Locate the cell with the specified text and output its (X, Y) center coordinate. 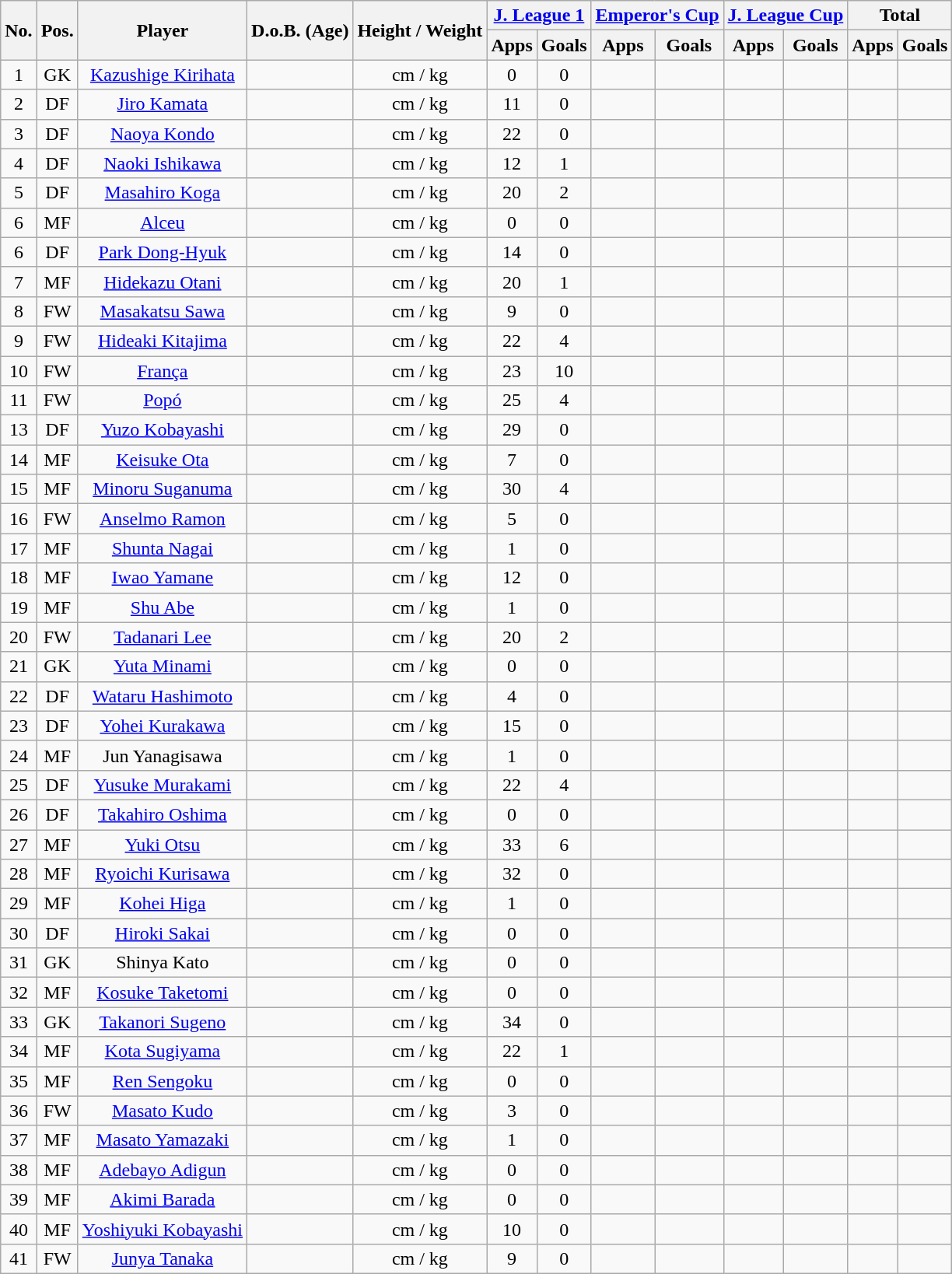
40 (19, 1229)
Hideaki Kitajima (162, 341)
Naoya Kondo (162, 134)
19 (19, 607)
24 (19, 755)
Iwao Yamane (162, 578)
França (162, 371)
26 (19, 814)
Akimi Barada (162, 1199)
Height / Weight (420, 30)
Shu Abe (162, 607)
Takanori Sugeno (162, 1022)
Kazushige Kirihata (162, 75)
27 (19, 844)
31 (19, 963)
Shunta Nagai (162, 548)
13 (19, 430)
Pos. (58, 30)
Junya Tanaka (162, 1258)
Popó (162, 401)
35 (19, 1081)
D.o.B. (Age) (300, 30)
Minoru Suganuma (162, 489)
Shinya Kato (162, 963)
Masato Kudo (162, 1111)
Kosuke Taketomi (162, 992)
38 (19, 1170)
Park Dong-Hyuk (162, 252)
Takahiro Oshima (162, 814)
Yusuke Murakami (162, 785)
Adebayo Adigun (162, 1170)
36 (19, 1111)
18 (19, 578)
Player (162, 30)
Yohei Kurakawa (162, 726)
Hidekazu Otani (162, 282)
8 (19, 311)
Masahiro Koga (162, 193)
21 (19, 667)
37 (19, 1140)
Yoshiyuki Kobayashi (162, 1229)
Jiro Kamata (162, 104)
Yuzo Kobayashi (162, 430)
16 (19, 519)
39 (19, 1199)
Wataru Hashimoto (162, 696)
Alceu (162, 222)
41 (19, 1258)
Hiroki Sakai (162, 933)
Anselmo Ramon (162, 519)
Total (900, 16)
J. League Cup (786, 16)
Ryoichi Kurisawa (162, 874)
No. (19, 30)
Yuta Minami (162, 667)
Ren Sengoku (162, 1081)
Kohei Higa (162, 904)
J. League 1 (539, 16)
Yuki Otsu (162, 844)
Tadanari Lee (162, 637)
Jun Yanagisawa (162, 755)
Masakatsu Sawa (162, 311)
Naoki Ishikawa (162, 163)
Kota Sugiyama (162, 1052)
28 (19, 874)
17 (19, 548)
Masato Yamazaki (162, 1140)
Emperor's Cup (657, 16)
Keisuke Ota (162, 460)
